Locate the cell with the specified text and output its (x, y) center coordinate. 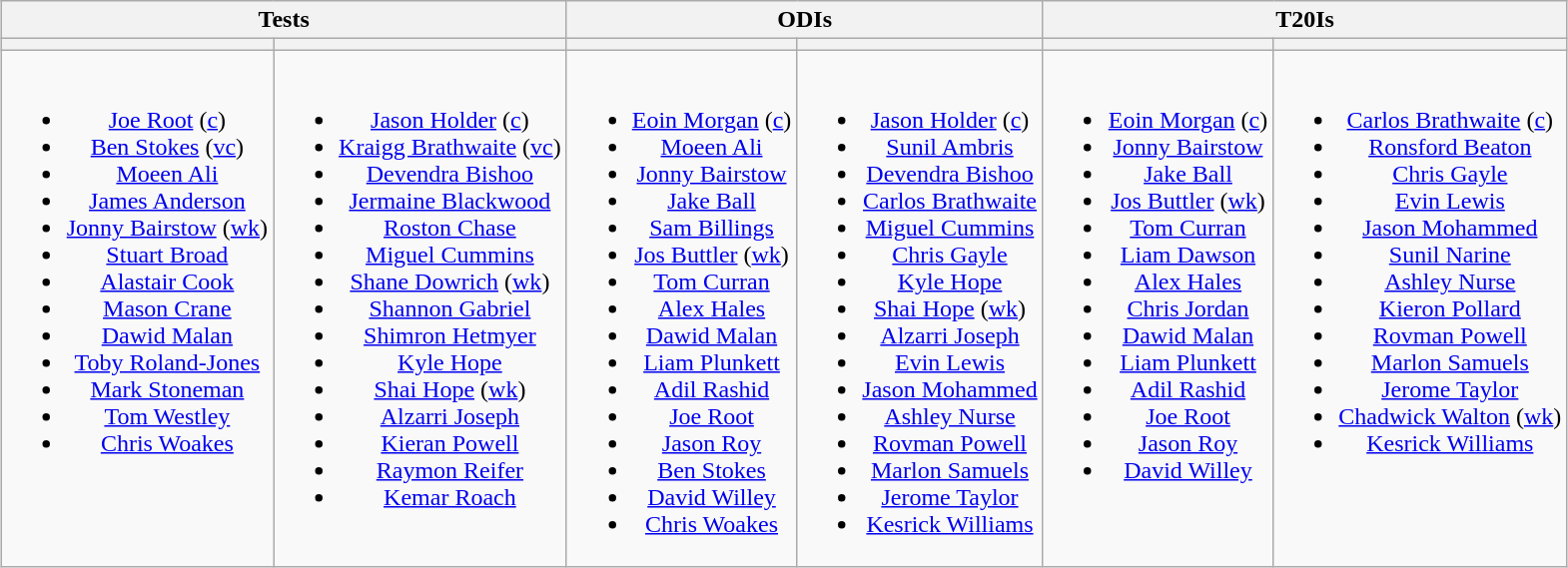
Tests (284, 20)
T20Is (1304, 20)
ODIs (805, 20)
